Determine the [X, Y] coordinate at the center of the cell enclosing the given text.  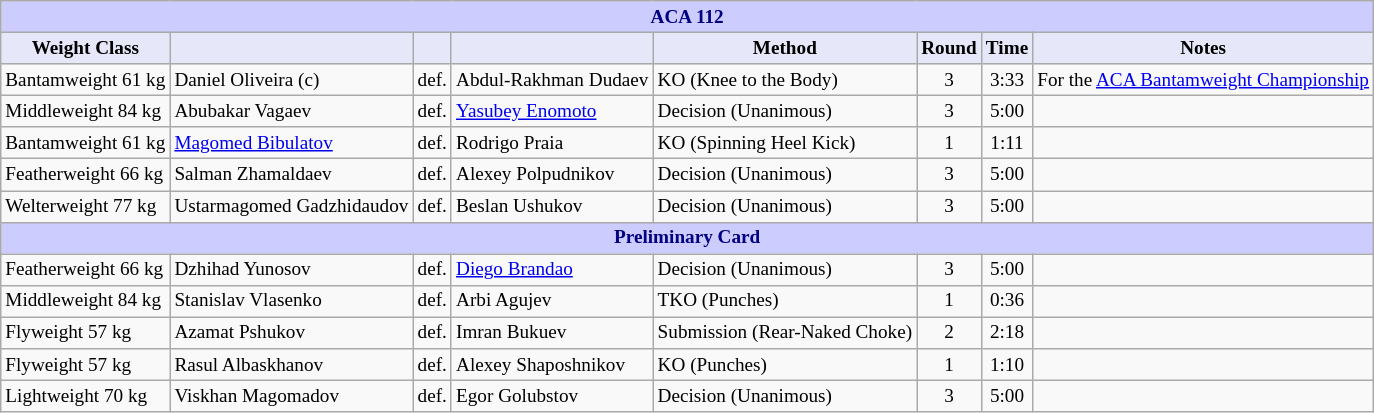
KO (Spinning Heel Kick) [785, 143]
Notes [1204, 48]
Beslan Ushukov [552, 206]
Rasul Albaskhanov [292, 365]
3:33 [1006, 80]
Submission (Rear-Naked Choke) [785, 333]
Abdul-Rakhman Dudaev [552, 80]
Imran Bukuev [552, 333]
Abubakar Vagaev [292, 111]
Alexey Polpudnikov [552, 175]
KO (Knee to the Body) [785, 80]
Alexey Shaposhnikov [552, 365]
Preliminary Card [688, 238]
Magomed Bibulatov [292, 143]
Ustarmagomed Gadzhidaudov [292, 206]
For the ACA Bantamweight Championship [1204, 80]
KO (Punches) [785, 365]
Diego Brandao [552, 270]
Azamat Pshukov [292, 333]
Method [785, 48]
Round [950, 48]
Dzhihad Yunosov [292, 270]
TKO (Punches) [785, 301]
Welterweight 77 kg [86, 206]
Yasubey Enomoto [552, 111]
Weight Class [86, 48]
0:36 [1006, 301]
Viskhan Magomadov [292, 396]
1:11 [1006, 143]
Lightweight 70 kg [86, 396]
Time [1006, 48]
ACA 112 [688, 17]
Rodrigo Praia [552, 143]
2:18 [1006, 333]
Salman Zhamaldaev [292, 175]
1:10 [1006, 365]
Arbi Agujev [552, 301]
Daniel Oliveira (c) [292, 80]
Egor Golubstov [552, 396]
2 [950, 333]
Stanislav Vlasenko [292, 301]
